For the text-containing cell, return its midpoint in (X, Y) coordinate format. 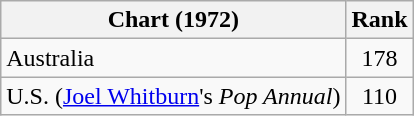
110 (380, 96)
U.S. (Joel Whitburn's Pop Annual) (174, 96)
Rank (380, 20)
Chart (1972) (174, 20)
Australia (174, 58)
178 (380, 58)
